Output the [x, y] coordinate of the center of the cell containing the given text.  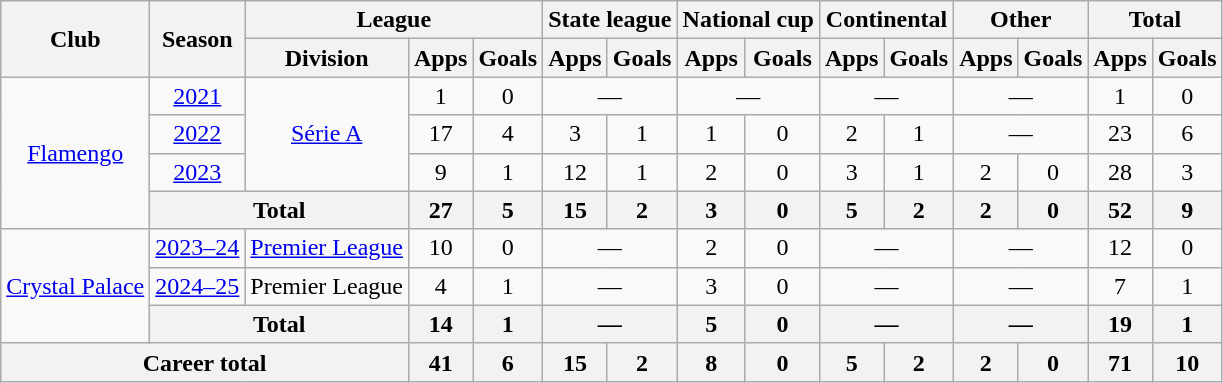
27 [440, 210]
League [394, 20]
2021 [198, 96]
Continental [886, 20]
Other [1021, 20]
71 [1120, 362]
41 [440, 362]
14 [440, 324]
17 [440, 134]
Flamengo [76, 153]
Club [76, 39]
Série A [327, 134]
2023 [198, 172]
28 [1120, 172]
2024–25 [198, 286]
23 [1120, 134]
8 [711, 362]
National cup [748, 20]
7 [1120, 286]
19 [1120, 324]
State league [610, 20]
2023–24 [198, 248]
Season [198, 39]
2022 [198, 134]
Crystal Palace [76, 286]
52 [1120, 210]
Division [327, 58]
Career total [205, 362]
